Extract the [X, Y] coordinate from the center of the cell holding the provided text.  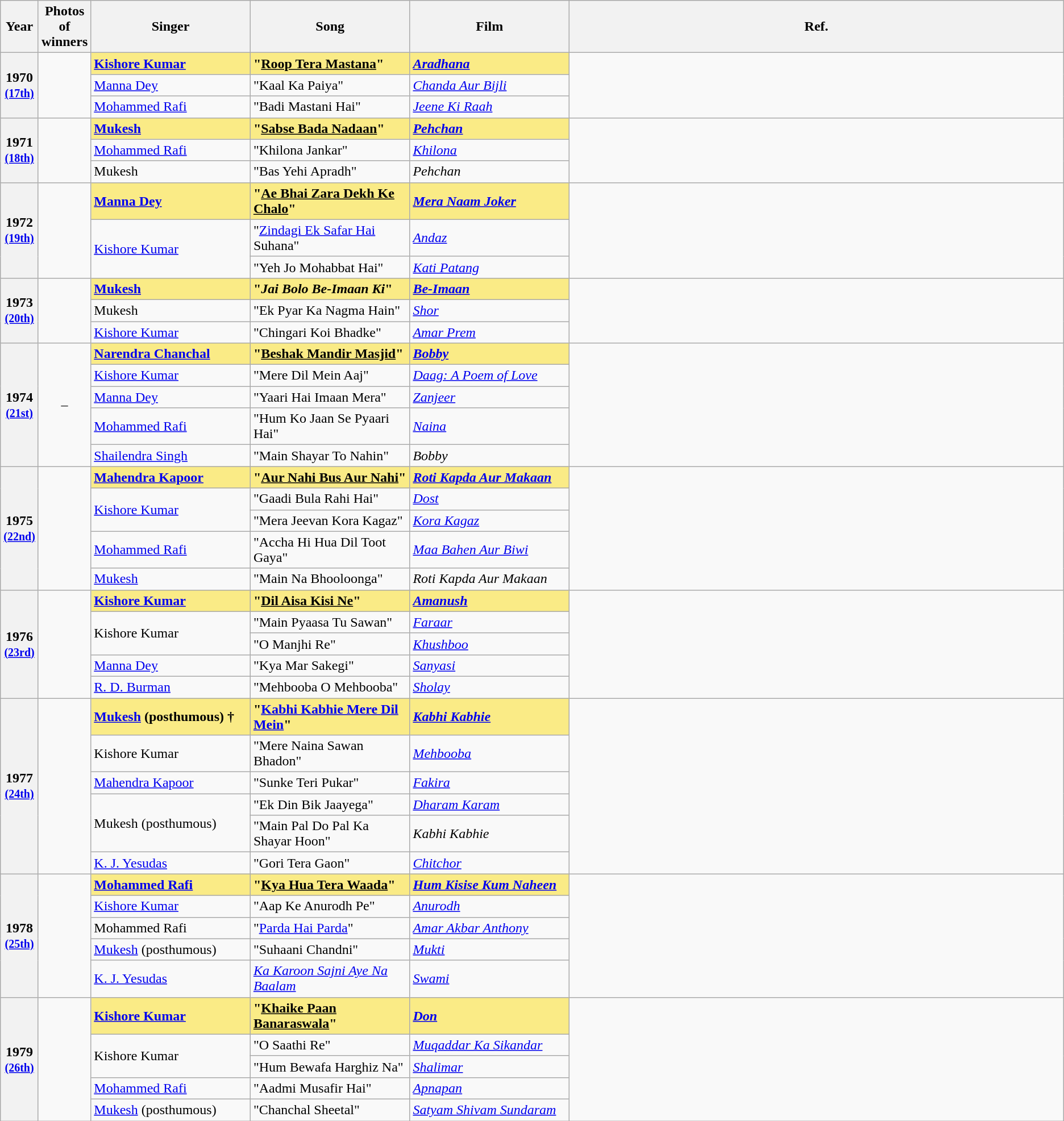
Satyam Shivam Sundaram [490, 1110]
"Main Pyaasa Tu Sawan" [330, 622]
Faraar [490, 622]
"Badi Mastani Hai" [330, 107]
Kora Kagaz [490, 520]
1979 (26th) [19, 1059]
"Beshak Mandir Masjid" [330, 354]
"O Manjhi Re" [330, 644]
Sanyasi [490, 665]
Khushboo [490, 644]
"Parda Hai Parda" [330, 928]
"Mehbooba O Mehbooba" [330, 687]
1974 (21st) [19, 405]
Ka Karoon Sajni Aye Na Baalam [330, 978]
Mukesh (posthumous) † [171, 716]
Song [330, 27]
1977 (24th) [19, 785]
Ref. [816, 27]
Narendra Chanchal [171, 354]
Fakira [490, 783]
"Hum Bewafa Harghiz Na" [330, 1066]
"Kya Mar Sakegi" [330, 665]
Anurodh [490, 906]
"Aur Nahi Bus Aur Nahi" [330, 477]
Khilona [490, 150]
"Kaal Ka Paiya" [330, 85]
Mera Naam Joker [490, 201]
"Mere Dil Mein Aaj" [330, 376]
Muqaddar Ka Sikandar [490, 1045]
"Ae Bhai Zara Dekh Ke Chalo" [330, 201]
"Main Shayar To Nahin" [330, 456]
Shailendra Singh [171, 456]
Maa Bahen Aur Biwi [490, 550]
1978 (25th) [19, 935]
"Mere Naina Sawan Bhadon" [330, 753]
Year [19, 27]
Singer [171, 27]
Swami [490, 978]
"Aadmi Musafir Hai" [330, 1088]
"Main Pal Do Pal Ka Shayar Hoon" [330, 834]
Shalimar [490, 1066]
– [64, 405]
Daag: A Poem of Love [490, 376]
Sholay [490, 687]
1976 (23rd) [19, 644]
1970 (17th) [19, 85]
Aradhana [490, 64]
Zanjeer [490, 397]
Apnapan [490, 1088]
Mehbooba [490, 753]
Shor [490, 310]
"Mera Jeevan Kora Kagaz" [330, 520]
1975 (22nd) [19, 528]
"Kabhi Kabhie Mere Dil Mein" [330, 716]
1973 (20th) [19, 310]
Naina [490, 426]
"Gori Tera Gaon" [330, 863]
R. D. Burman [171, 687]
1972 (19th) [19, 230]
"Suhaani Chandni" [330, 949]
"Jai Bolo Be-Imaan Ki" [330, 289]
"Main Na Bhooloonga" [330, 579]
"Sunke Teri Pukar" [330, 783]
Hum Kisise Kum Naheen [490, 885]
Don [490, 1016]
"O Saathi Re" [330, 1045]
Amar Akbar Anthony [490, 928]
Jeene Ki Raah [490, 107]
"Yeh Jo Mohabbat Hai" [330, 267]
"Roop Tera Mastana" [330, 64]
"Hum Ko Jaan Se Pyaari Hai" [330, 426]
"Gaadi Bula Rahi Hai" [330, 499]
Amanush [490, 601]
Be-Imaan [490, 289]
"Bas Yehi Apradh" [330, 172]
"Zindagi Ek Safar Hai Suhana" [330, 237]
Kati Patang [490, 267]
"Chanchal Sheetal" [330, 1110]
"Khaike Paan Banaraswala" [330, 1016]
Dharam Karam [490, 805]
"Ek Din Bik Jaayega" [330, 805]
Amar Prem [490, 332]
"Accha Hi Hua Dil Toot Gaya" [330, 550]
"Yaari Hai Imaan Mera" [330, 397]
Andaz [490, 237]
"Chingari Koi Bhadke" [330, 332]
"Ek Pyar Ka Nagma Hain" [330, 310]
"Aap Ke Anurodh Pe" [330, 906]
Mukti [490, 949]
"Dil Aisa Kisi Ne" [330, 601]
"Khilona Jankar" [330, 150]
1971 (18th) [19, 150]
"Sabse Bada Nadaan" [330, 128]
Dost [490, 499]
Chitchor [490, 863]
Chanda Aur Bijli [490, 85]
Photos of winners [64, 27]
Film [490, 27]
"Kya Hua Tera Waada" [330, 885]
